Locate the cell with the specified text and output its (X, Y) center coordinate. 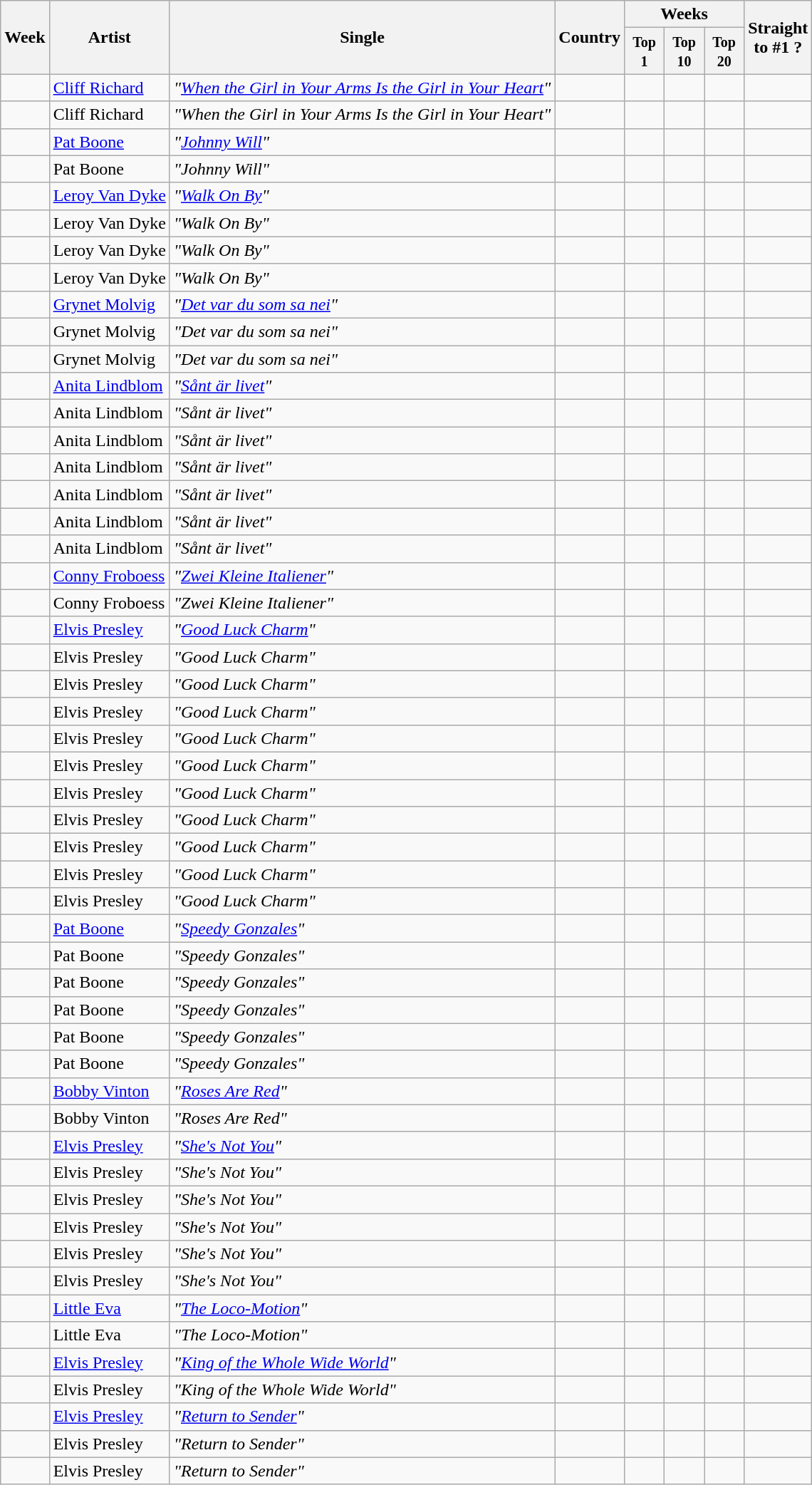
Straight to #1 ? (778, 37)
Artist (110, 37)
Week (25, 37)
Top 10 (685, 51)
Top 20 (724, 51)
Country (590, 37)
Top 1 (645, 51)
Weeks (685, 14)
Single (362, 37)
